Find where the given text appears and provide that cell's center as [X, Y] coordinate. 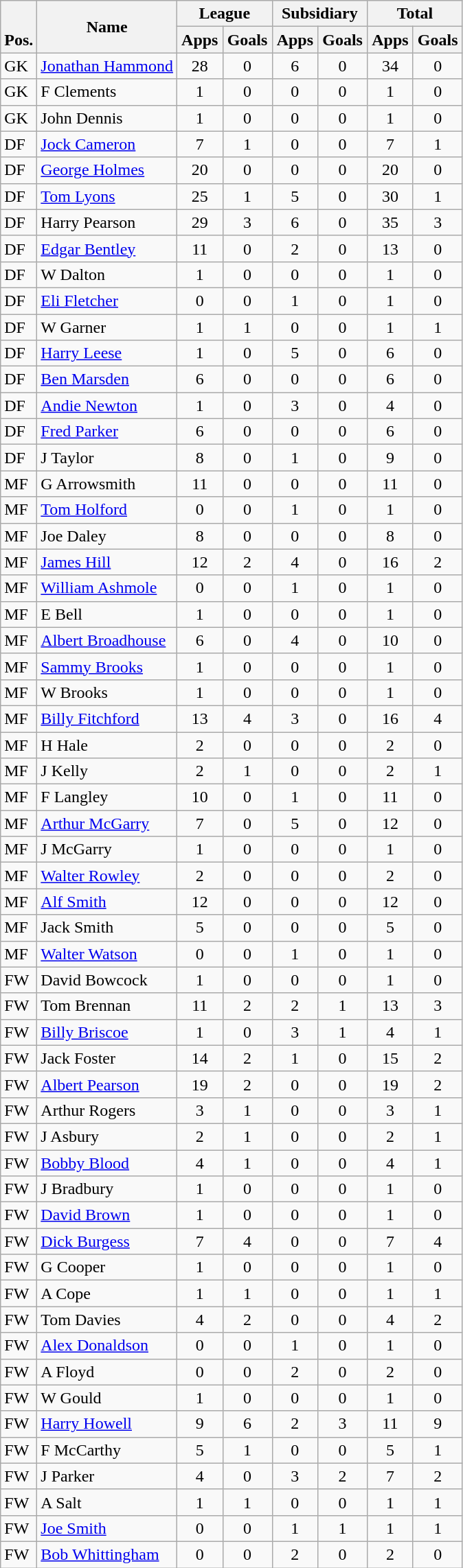
Billy Fitchford [107, 718]
James Hill [107, 562]
Jock Cameron [107, 144]
25 [201, 196]
Harry Howell [107, 1424]
34 [390, 66]
J Parker [107, 1476]
F McCarthy [107, 1450]
J Asbury [107, 1136]
Dick Burgess [107, 1241]
Bobby Blood [107, 1163]
Joe Daley [107, 536]
Billy Briscoe [107, 1032]
14 [201, 1058]
29 [201, 222]
Pos. [19, 27]
Edgar Bentley [107, 248]
Tom Lyons [107, 196]
Joe Smith [107, 1528]
28 [201, 66]
Bob Whittingham [107, 1554]
Subsidiary [320, 14]
Tom Davies [107, 1320]
F Clements [107, 92]
A Salt [107, 1502]
George Holmes [107, 170]
A Floyd [107, 1372]
Walter Watson [107, 954]
Albert Pearson [107, 1084]
Alex Donaldson [107, 1346]
Walter Rowley [107, 876]
W Dalton [107, 274]
E Bell [107, 614]
Arthur McGarry [107, 823]
G Cooper [107, 1267]
H Hale [107, 745]
John Dennis [107, 118]
Tom Holford [107, 510]
Ben Marsden [107, 379]
J McGarry [107, 850]
W Gould [107, 1398]
Fred Parker [107, 432]
Jack Smith [107, 928]
Albert Broadhouse [107, 640]
Eli Fletcher [107, 301]
Andie Newton [107, 406]
J Bradbury [107, 1189]
Name [107, 27]
Jack Foster [107, 1058]
30 [390, 196]
G Arrowsmith [107, 484]
Alf Smith [107, 902]
W Garner [107, 327]
Harry Pearson [107, 222]
J Taylor [107, 458]
David Bowcock [107, 980]
Arthur Rogers [107, 1110]
W Brooks [107, 692]
William Ashmole [107, 588]
League [225, 14]
15 [390, 1058]
Jonathan Hammond [107, 66]
35 [390, 222]
Harry Leese [107, 353]
F Langley [107, 797]
Tom Brennan [107, 1006]
David Brown [107, 1215]
Total [415, 14]
Sammy Brooks [107, 666]
A Cope [107, 1294]
J Kelly [107, 771]
